Scan for the cell matching the given text and deliver its [X, Y] coordinate at center. 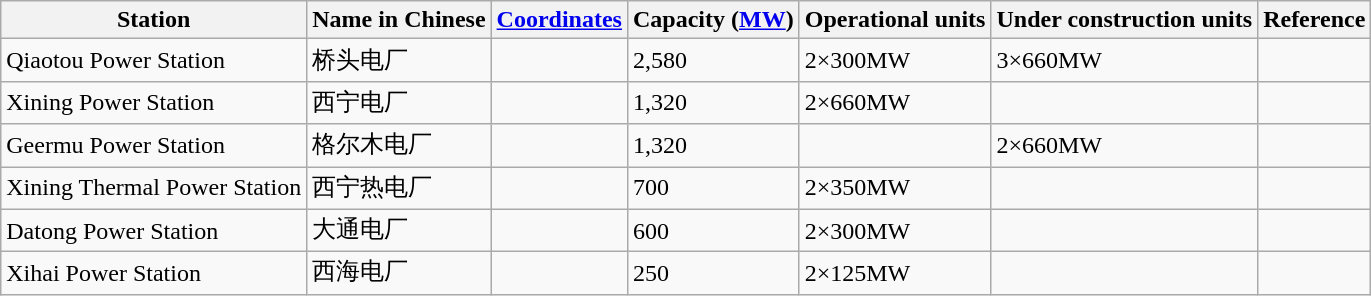
Operational units [895, 20]
Geermu Power Station [154, 146]
西宁电厂 [399, 102]
250 [713, 274]
Reference [1314, 20]
Capacity (MW) [713, 20]
Station [154, 20]
大通电厂 [399, 230]
格尔木电厂 [399, 146]
桥头电厂 [399, 60]
Xining Thermal Power Station [154, 188]
3×660MW [1124, 60]
2,580 [713, 60]
西海电厂 [399, 274]
Under construction units [1124, 20]
600 [713, 230]
Datong Power Station [154, 230]
Qiaotou Power Station [154, 60]
西宁热电厂 [399, 188]
2×125MW [895, 274]
Name in Chinese [399, 20]
Coordinates [559, 20]
2×350MW [895, 188]
700 [713, 188]
Xining Power Station [154, 102]
Xihai Power Station [154, 274]
